Output the [X, Y] coordinate of the center of the cell containing the given text.  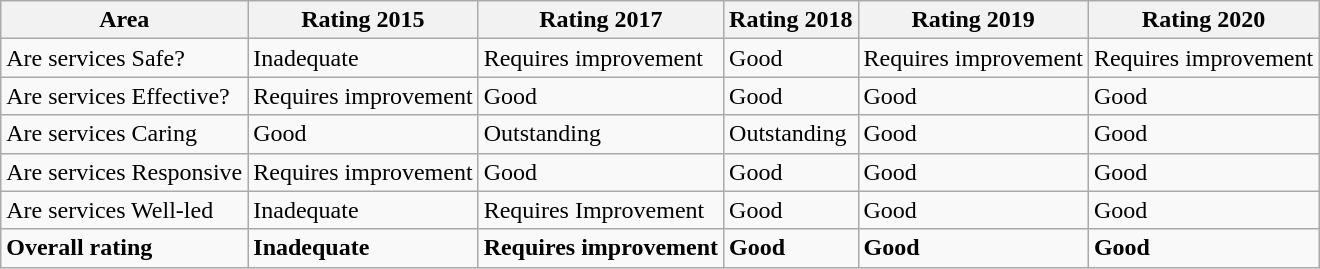
Requires Improvement [600, 210]
Rating 2018 [791, 20]
Rating 2019 [973, 20]
Area [124, 20]
Are services Well-led [124, 210]
Are services Caring [124, 134]
Are services Effective? [124, 96]
Rating 2017 [600, 20]
Rating 2020 [1203, 20]
Overall rating [124, 248]
Rating 2015 [363, 20]
Are services Safe? [124, 58]
Are services Responsive [124, 172]
